Provide the (X, Y) coordinate of the cell's center where the given text is located.  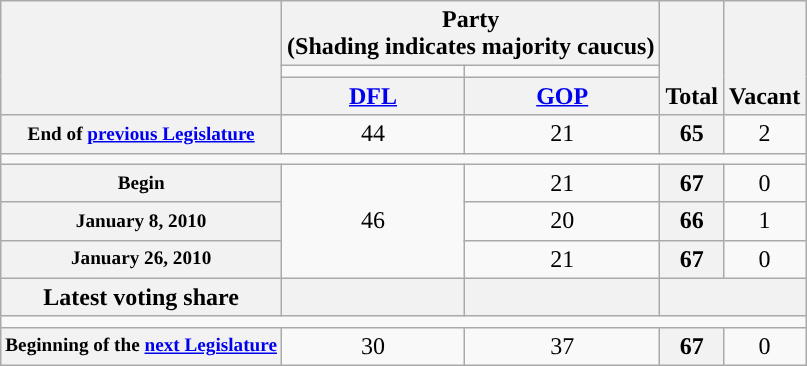
Begin (142, 183)
30 (374, 346)
January 26, 2010 (142, 259)
37 (562, 346)
GOP (562, 96)
Total (692, 58)
Latest voting share (142, 297)
65 (692, 134)
1 (764, 221)
2 (764, 134)
Beginning of the next Legislature (142, 346)
46 (374, 221)
End of previous Legislature (142, 134)
44 (374, 134)
66 (692, 221)
DFL (374, 96)
January 8, 2010 (142, 221)
Party (Shading indicates majority caucus) (471, 34)
20 (562, 221)
Vacant (764, 58)
